Return the [X, Y] coordinate for the center point of the cell that contains the specified text.  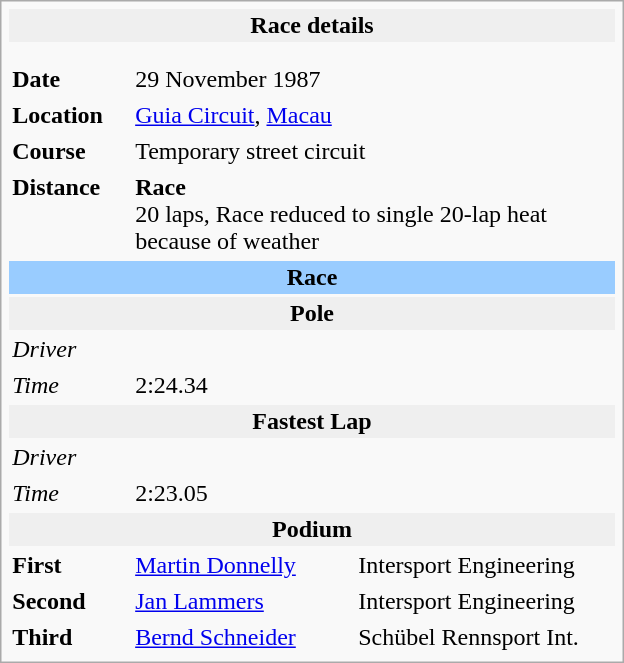
Date [69, 80]
2:24.34 [374, 386]
Schübel Rennsport Int. [485, 638]
29 November 1987 [242, 80]
Location [69, 116]
Fastest Lap [312, 422]
Pole [312, 314]
First [69, 566]
Distance [69, 214]
Martin Donnelly [242, 566]
2:23.05 [374, 494]
Guia Circuit, Macau [374, 116]
Bernd Schneider [242, 638]
Race [312, 278]
Temporary street circuit [374, 152]
Race details [312, 26]
Second [69, 602]
Third [69, 638]
Jan Lammers [242, 602]
Podium [312, 530]
Race 20 laps, Race reduced to single 20-lap heat because of weather [374, 214]
Course [69, 152]
